Identify which cell holds the provided text, then report its (X, Y) central coordinate. 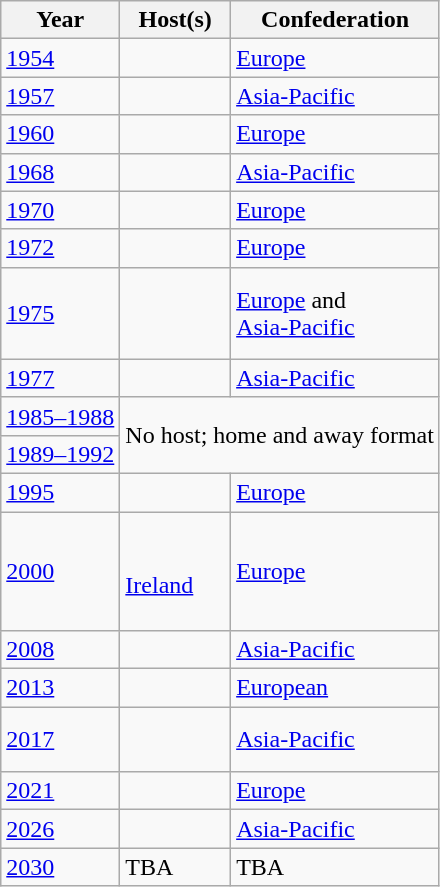
2030 (60, 867)
1989–1992 (60, 454)
1972 (60, 248)
Host(s) (176, 20)
1970 (60, 210)
1960 (60, 134)
1985–1988 (60, 416)
1954 (60, 58)
2008 (60, 650)
2000 (60, 572)
1957 (60, 96)
Year (60, 20)
2013 (60, 688)
2017 (60, 740)
2026 (60, 829)
Ireland (176, 572)
2021 (60, 791)
European (336, 688)
1975 (60, 313)
No host; home and away format (280, 435)
Europe andAsia-Pacific (336, 313)
1968 (60, 172)
Confederation (336, 20)
1995 (60, 492)
1977 (60, 378)
